Capture the cell that displays the provided text and extract its (x, y) central coordinate. 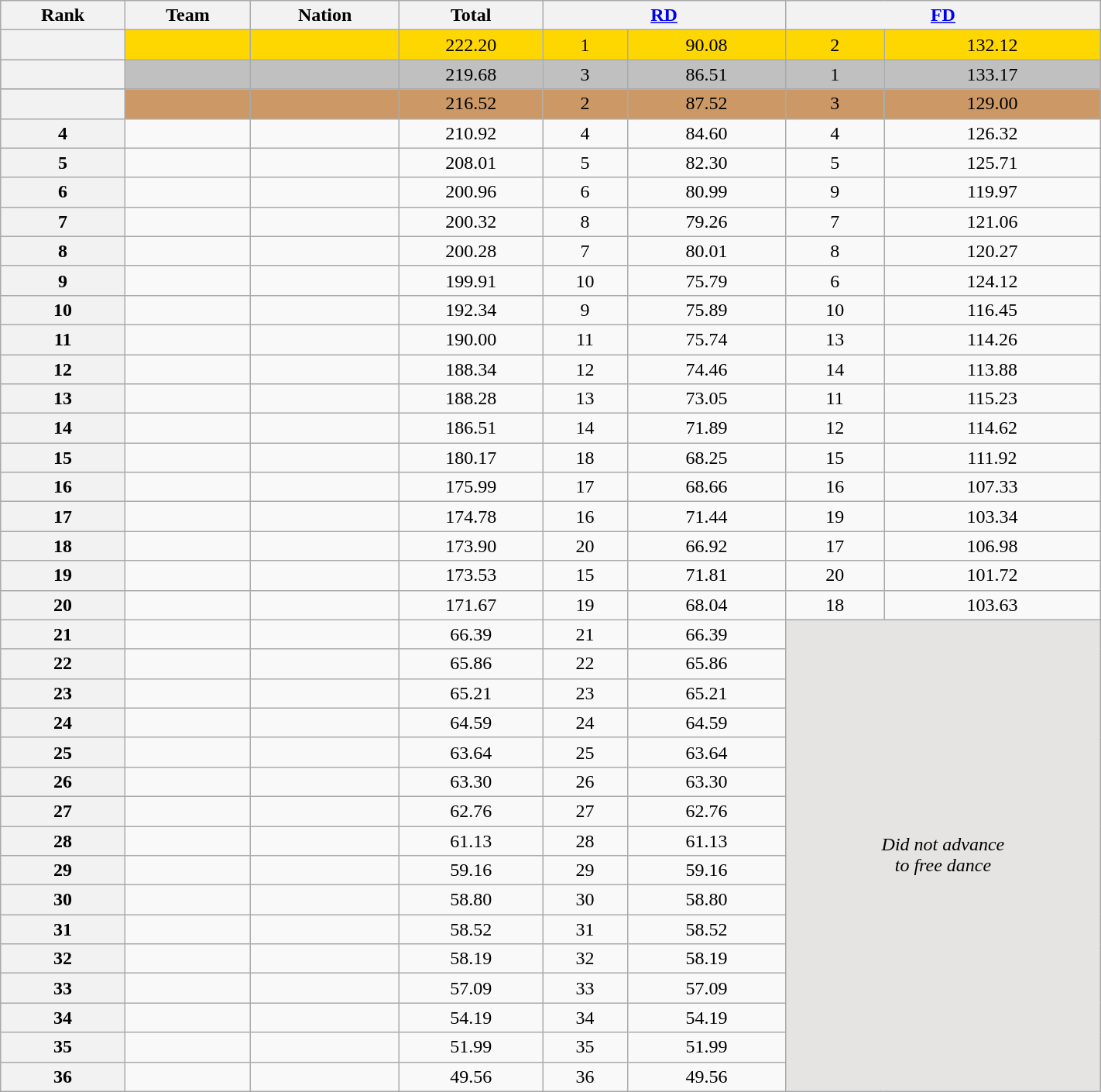
75.74 (707, 339)
90.08 (707, 45)
75.89 (707, 310)
103.63 (993, 605)
129.00 (993, 104)
71.81 (707, 575)
RD (664, 15)
68.04 (707, 605)
71.89 (707, 428)
68.66 (707, 487)
219.68 (471, 74)
186.51 (471, 428)
188.28 (471, 399)
120.27 (993, 251)
113.88 (993, 369)
208.01 (471, 163)
119.97 (993, 192)
74.46 (707, 369)
87.52 (707, 104)
180.17 (471, 458)
79.26 (707, 221)
126.32 (993, 133)
222.20 (471, 45)
192.34 (471, 310)
171.67 (471, 605)
Nation (325, 15)
86.51 (707, 74)
80.99 (707, 192)
173.90 (471, 546)
175.99 (471, 487)
Rank (63, 15)
101.72 (993, 575)
210.92 (471, 133)
Did not advanceto free dance (943, 855)
68.25 (707, 458)
116.45 (993, 310)
73.05 (707, 399)
133.17 (993, 74)
107.33 (993, 487)
132.12 (993, 45)
106.98 (993, 546)
200.32 (471, 221)
121.06 (993, 221)
66.92 (707, 546)
84.60 (707, 133)
75.79 (707, 280)
174.78 (471, 517)
115.23 (993, 399)
FD (943, 15)
80.01 (707, 251)
199.91 (471, 280)
82.30 (707, 163)
111.92 (993, 458)
Total (471, 15)
Team (188, 15)
200.28 (471, 251)
114.62 (993, 428)
190.00 (471, 339)
216.52 (471, 104)
188.34 (471, 369)
71.44 (707, 517)
200.96 (471, 192)
124.12 (993, 280)
173.53 (471, 575)
125.71 (993, 163)
114.26 (993, 339)
103.34 (993, 517)
